Return [X, Y] of the center of cell containing provided text 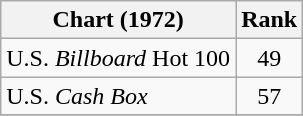
Chart (1972) [118, 20]
49 [270, 58]
U.S. Billboard Hot 100 [118, 58]
57 [270, 96]
U.S. Cash Box [118, 96]
Rank [270, 20]
